Output the (x, y) coordinate of the center of the cell containing the given text.  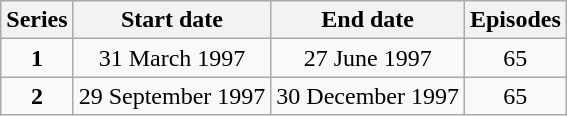
Series (37, 20)
Episodes (515, 20)
Start date (172, 20)
30 December 1997 (368, 96)
27 June 1997 (368, 58)
End date (368, 20)
31 March 1997 (172, 58)
29 September 1997 (172, 96)
1 (37, 58)
2 (37, 96)
